Provide the [X, Y] coordinate of the cell's center where the given text is located.  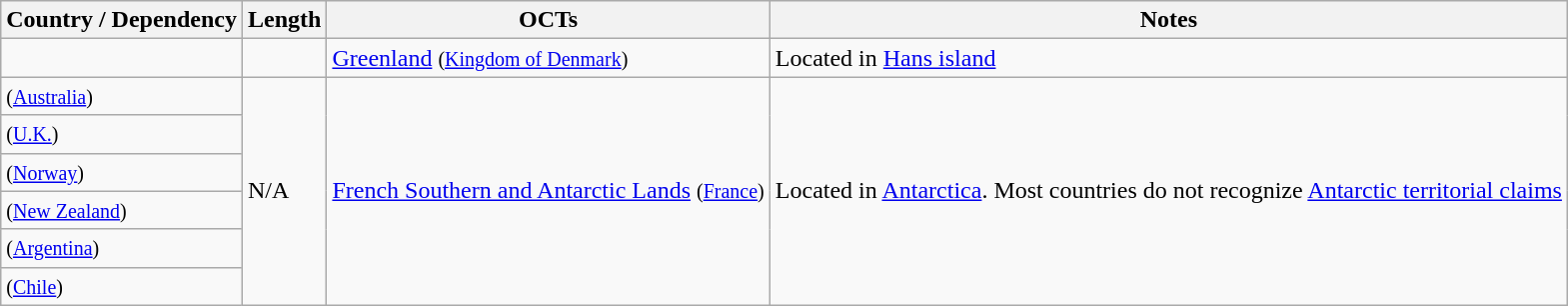
Located in Antarctica. Most countries do not recognize Antarctic territorial claims [1168, 191]
Located in Hans island [1168, 58]
Country / Dependency [122, 20]
(U.K.) [122, 134]
(Australia) [122, 96]
(Argentina) [122, 248]
OCTs [548, 20]
(New Zealand) [122, 210]
Notes [1168, 20]
Length [284, 20]
(Norway) [122, 172]
French Southern and Antarctic Lands (France) [548, 191]
Greenland (Kingdom of Denmark) [548, 58]
N/A [284, 191]
(Chile) [122, 286]
